Search for the cell housing the specified text and yield its [X, Y] center coordinate. 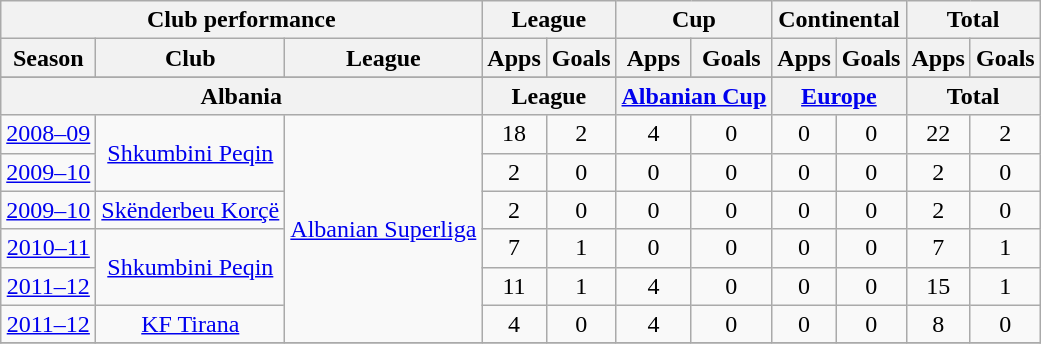
Season [48, 58]
Albanian Cup [694, 96]
2008–09 [48, 134]
Continental [839, 20]
11 [514, 286]
Club performance [242, 20]
KF Tirana [190, 324]
Skënderbeu Korçë [190, 210]
8 [938, 324]
Cup [694, 20]
22 [938, 134]
2010–11 [48, 248]
18 [514, 134]
15 [938, 286]
Club [190, 58]
Albanian Superliga [384, 229]
Albania [242, 96]
Europe [839, 96]
